Search for the cell housing the specified text and yield its (x, y) center coordinate. 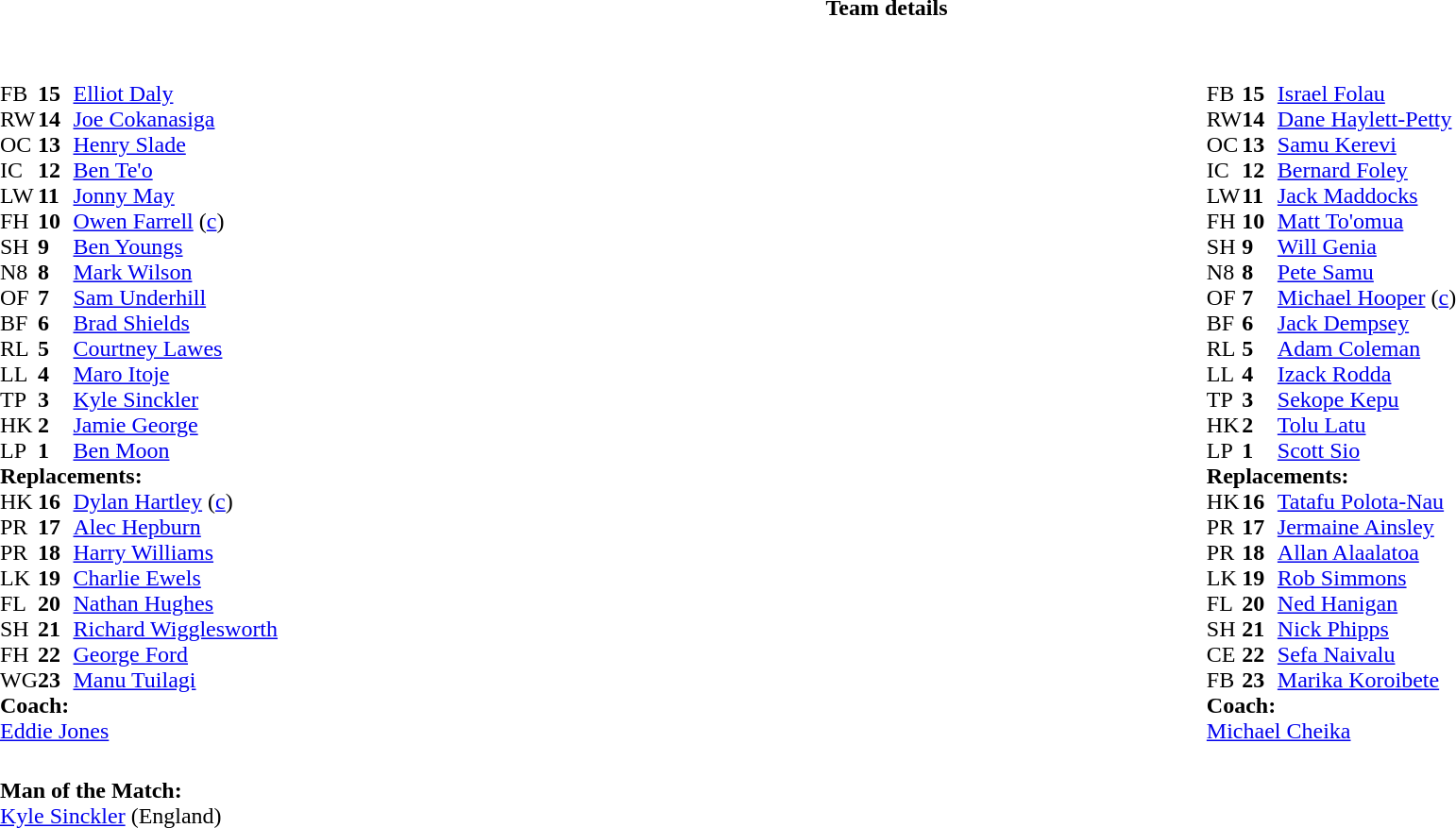
Matt To'omua (1367, 221)
Marika Koroibete (1367, 680)
Maro Itoje (176, 374)
Dylan Hartley (c) (176, 502)
Michael Hooper (c) (1367, 298)
Sam Underhill (176, 298)
Sefa Naivalu (1367, 655)
George Ford (176, 655)
Will Genia (1367, 247)
Nick Phipps (1367, 629)
Rob Simmons (1367, 578)
Sekope Kepu (1367, 400)
Ben Moon (176, 451)
Tolu Latu (1367, 425)
Bernard Foley (1367, 170)
Manu Tuilagi (176, 680)
Nathan Hughes (176, 604)
CE (1225, 655)
Kyle Sinckler (176, 400)
Allan Alaalatoa (1367, 553)
Michael Cheika (1331, 731)
Eddie Jones (139, 731)
Jack Maddocks (1367, 196)
Scott Sio (1367, 451)
Pete Samu (1367, 272)
Owen Farrell (c) (176, 221)
Joe Cokanasiga (176, 119)
Richard Wigglesworth (176, 629)
Courtney Lawes (176, 349)
Harry Williams (176, 553)
Henry Slade (176, 145)
Izack Rodda (1367, 374)
Charlie Ewels (176, 578)
Ben Youngs (176, 247)
Jermaine Ainsley (1367, 527)
Mark Wilson (176, 272)
Samu Kerevi (1367, 145)
Brad Shields (176, 323)
Alec Hepburn (176, 527)
WG (19, 680)
Ned Hanigan (1367, 604)
Jamie George (176, 425)
Jonny May (176, 196)
Dane Haylett-Petty (1367, 119)
Tatafu Polota-Nau (1367, 502)
Israel Folau (1367, 94)
Ben Te'o (176, 170)
Elliot Daly (176, 94)
Jack Dempsey (1367, 323)
Adam Coleman (1367, 349)
